Return [x, y] of the center of cell containing provided text 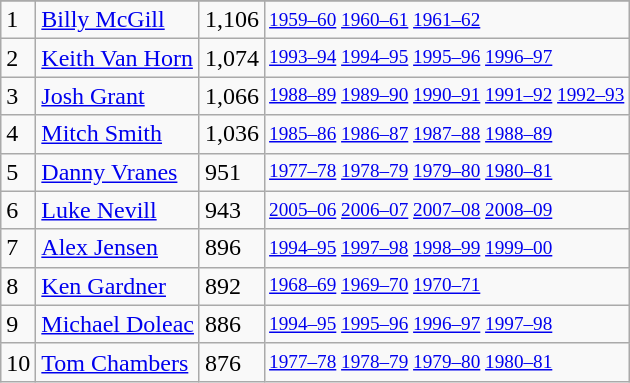
1985–86 1986–87 1987–88 1988–89 [447, 134]
1988–89 1989–90 1990–91 1991–92 1992–93 [447, 96]
Ken Gardner [118, 286]
1,066 [232, 96]
2 [18, 58]
Billy McGill [118, 20]
Tom Chambers [118, 362]
9 [18, 324]
886 [232, 324]
Danny Vranes [118, 172]
1,036 [232, 134]
951 [232, 172]
876 [232, 362]
943 [232, 210]
1 [18, 20]
5 [18, 172]
896 [232, 248]
4 [18, 134]
6 [18, 210]
1968–69 1969–70 1970–71 [447, 286]
Josh Grant [118, 96]
Alex Jensen [118, 248]
1959–60 1960–61 1961–62 [447, 20]
1,106 [232, 20]
7 [18, 248]
8 [18, 286]
Mitch Smith [118, 134]
1,074 [232, 58]
1993–94 1994–95 1995–96 1996–97 [447, 58]
1994–95 1995–96 1996–97 1997–98 [447, 324]
Luke Nevill [118, 210]
1994–95 1997–98 1998–99 1999–00 [447, 248]
Michael Doleac [118, 324]
3 [18, 96]
2005–06 2006–07 2007–08 2008–09 [447, 210]
Keith Van Horn [118, 58]
892 [232, 286]
10 [18, 362]
